Identify which cell holds the provided text, then report its (X, Y) central coordinate. 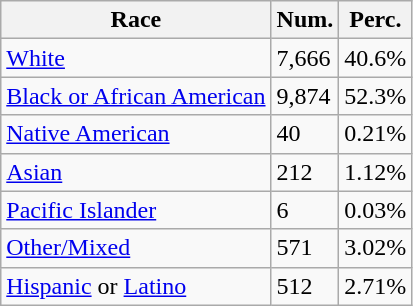
40 (305, 134)
212 (305, 172)
7,666 (305, 58)
2.71% (376, 286)
0.21% (376, 134)
9,874 (305, 96)
Black or African American (136, 96)
Pacific Islander (136, 210)
1.12% (376, 172)
Race (136, 20)
512 (305, 286)
571 (305, 248)
Perc. (376, 20)
40.6% (376, 58)
Asian (136, 172)
3.02% (376, 248)
Num. (305, 20)
Other/Mixed (136, 248)
0.03% (376, 210)
Native American (136, 134)
White (136, 58)
Hispanic or Latino (136, 286)
52.3% (376, 96)
6 (305, 210)
